Identify which cell holds the provided text, then report its (x, y) central coordinate. 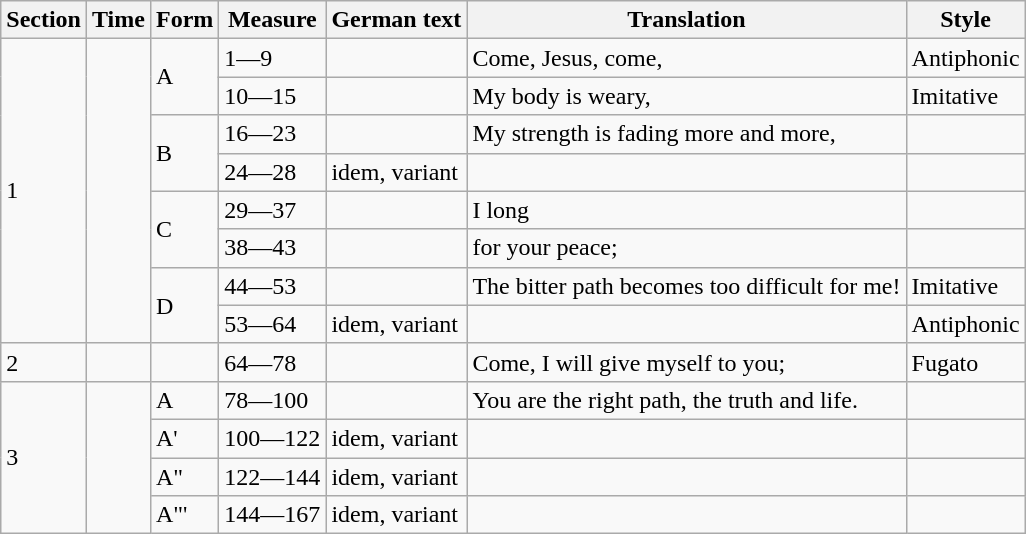
The bitter path becomes too difficult for me! (686, 286)
44—53 (272, 286)
2 (44, 362)
Measure (272, 20)
My strength is fading more and more, (686, 134)
24—28 (272, 172)
My body is weary, (686, 96)
29—37 (272, 210)
C (184, 229)
Come, I will give myself to you; (686, 362)
D (184, 305)
A" (184, 477)
16—23 (272, 134)
1—9 (272, 58)
144—167 (272, 515)
Translation (686, 20)
I long (686, 210)
A' (184, 438)
122—144 (272, 477)
B (184, 153)
Style (966, 20)
A"' (184, 515)
1 (44, 191)
3 (44, 457)
Come, Jesus, come, (686, 58)
100—122 (272, 438)
Form (184, 20)
You are the right path, the truth and life. (686, 400)
64—78 (272, 362)
Section (44, 20)
53—64 (272, 324)
Time (118, 20)
German text (396, 20)
78—100 (272, 400)
for your peace; (686, 248)
38—43 (272, 248)
10—15 (272, 96)
Fugato (966, 362)
